For the text-containing cell, return its midpoint in [x, y] coordinate format. 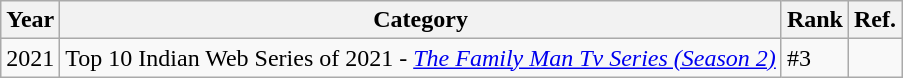
Top 10 Indian Web Series of 2021 - The Family Man Tv Series (Season 2) [421, 58]
Ref. [874, 20]
#3 [814, 58]
Year [30, 20]
Rank [814, 20]
Category [421, 20]
2021 [30, 58]
